For the text-containing cell, return its midpoint in [X, Y] coordinate format. 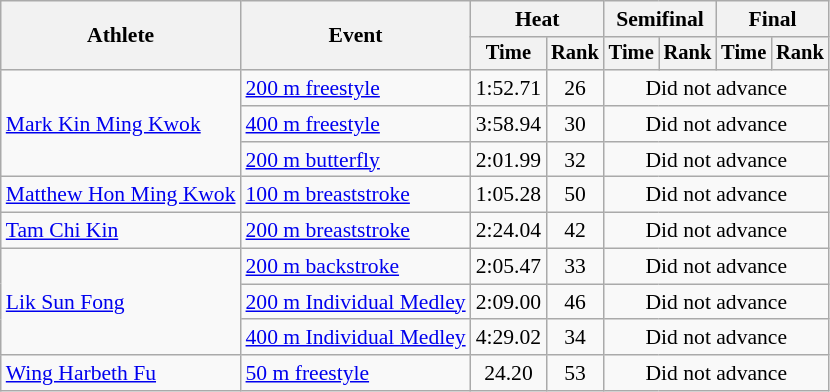
Matthew Hon Ming Kwok [121, 195]
50 [575, 195]
Wing Harbeth Fu [121, 373]
400 m Individual Medley [356, 338]
1:52.71 [508, 88]
2:01.99 [508, 160]
46 [575, 302]
Heat [538, 19]
Semifinal [660, 19]
200 m freestyle [356, 88]
42 [575, 231]
200 m breaststroke [356, 231]
2:09.00 [508, 302]
Mark Kin Ming Kwok [121, 124]
Athlete [121, 36]
Final [772, 19]
400 m freestyle [356, 124]
200 m Individual Medley [356, 302]
53 [575, 373]
Lik Sun Fong [121, 302]
1:05.28 [508, 195]
32 [575, 160]
34 [575, 338]
200 m butterfly [356, 160]
2:05.47 [508, 267]
Tam Chi Kin [121, 231]
100 m breaststroke [356, 195]
33 [575, 267]
2:24.04 [508, 231]
4:29.02 [508, 338]
200 m backstroke [356, 267]
Event [356, 36]
3:58.94 [508, 124]
26 [575, 88]
50 m freestyle [356, 373]
24.20 [508, 373]
30 [575, 124]
